Output the [x, y] coordinate of the center of the cell containing the given text.  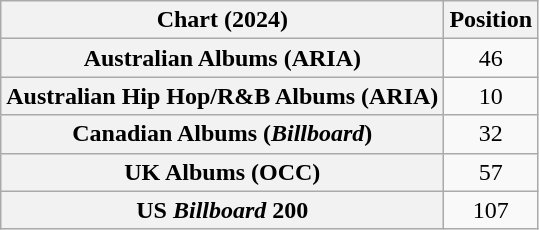
32 [491, 134]
UK Albums (OCC) [222, 172]
107 [491, 210]
Australian Albums (ARIA) [222, 58]
Chart (2024) [222, 20]
US Billboard 200 [222, 210]
Position [491, 20]
10 [491, 96]
Australian Hip Hop/R&B Albums (ARIA) [222, 96]
Canadian Albums (Billboard) [222, 134]
57 [491, 172]
46 [491, 58]
